Capture the cell that displays the provided text and extract its (X, Y) central coordinate. 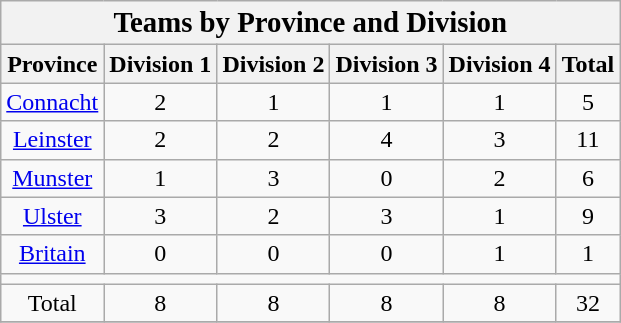
Britain (52, 254)
Province (52, 64)
9 (588, 216)
Leinster (52, 140)
Division 1 (160, 64)
Division 3 (386, 64)
11 (588, 140)
5 (588, 102)
Division 4 (500, 64)
6 (588, 178)
Connacht (52, 102)
Ulster (52, 216)
32 (588, 303)
4 (386, 140)
Munster (52, 178)
Teams by Province and Division (310, 23)
Division 2 (274, 64)
